Return the [x, y] coordinate for the center point of the cell that contains the specified text.  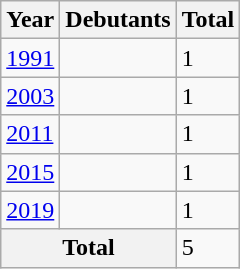
Year [30, 20]
Debutants [118, 20]
2019 [30, 210]
1991 [30, 58]
5 [208, 248]
2003 [30, 96]
2011 [30, 134]
2015 [30, 172]
